Scan for the cell matching the given text and deliver its (x, y) coordinate at center. 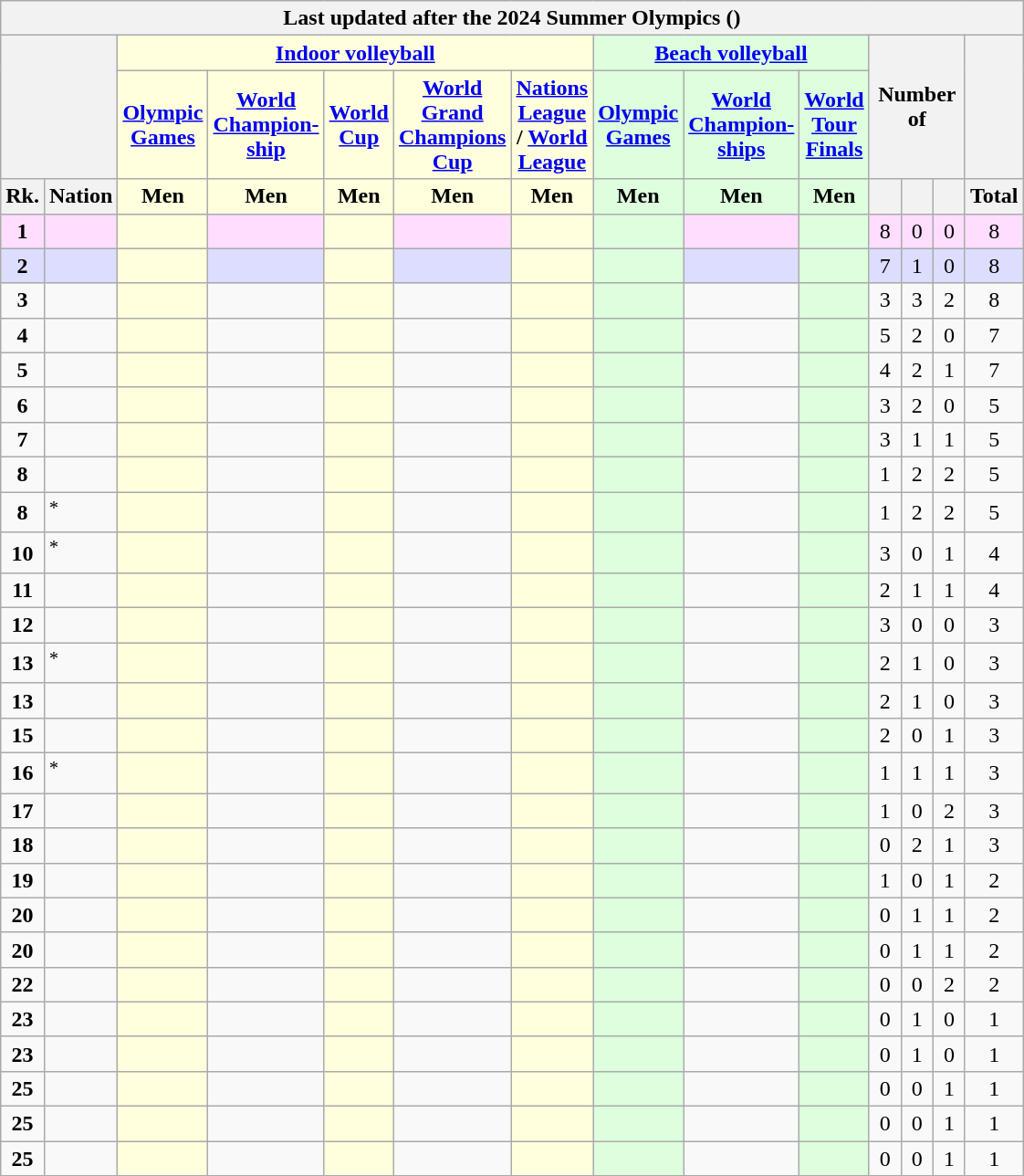
10 (23, 553)
12 (23, 625)
World Champion-ships (741, 124)
Last updated after the 2024 Summer Olympics () (512, 18)
17 (23, 811)
Nation (80, 196)
World Tour Finals (834, 124)
Nations League / World League (552, 124)
World Champion-ship (266, 124)
Rk. (23, 196)
18 (23, 845)
19 (23, 880)
Beach volleyball (732, 53)
16 (23, 772)
World Grand Champions Cup (452, 124)
World Cup (359, 124)
6 (23, 404)
Number of (916, 108)
Total (994, 196)
22 (23, 984)
11 (23, 591)
15 (23, 735)
Indoor volleyball (356, 53)
